Identify which cell holds the provided text, then report its [X, Y] central coordinate. 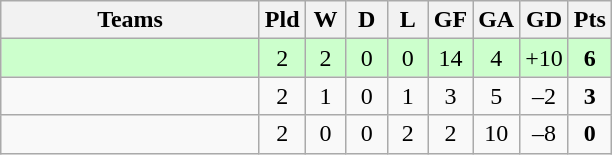
6 [590, 58]
GA [496, 20]
–8 [544, 134]
Pts [590, 20]
Teams [130, 20]
Pld [282, 20]
+10 [544, 58]
14 [450, 58]
5 [496, 96]
L [408, 20]
4 [496, 58]
10 [496, 134]
W [326, 20]
GF [450, 20]
GD [544, 20]
D [366, 20]
–2 [544, 96]
